Capture the cell that displays the provided text and extract its (x, y) central coordinate. 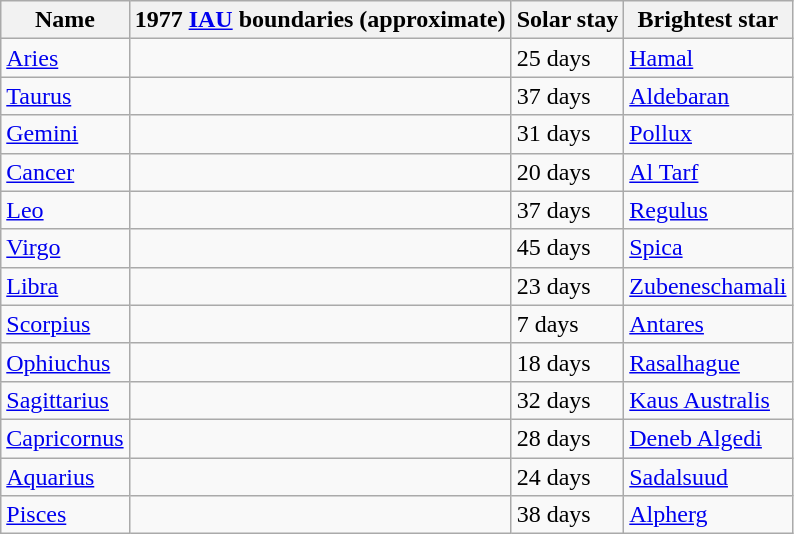
Rasalhague (708, 362)
Aquarius (65, 477)
Regulus (708, 210)
Spica (708, 248)
25 days (568, 58)
Capricornus (65, 438)
Kaus Australis (708, 400)
Scorpius (65, 324)
Antares (708, 324)
20 days (568, 172)
38 days (568, 515)
Pollux (708, 134)
32 days (568, 400)
Ophiuchus (65, 362)
Solar stay (568, 20)
Sadalsuud (708, 477)
Leo (65, 210)
Brightest star (708, 20)
Alpherg (708, 515)
Taurus (65, 96)
28 days (568, 438)
Virgo (65, 248)
7 days (568, 324)
Libra (65, 286)
Aries (65, 58)
Hamal (708, 58)
Deneb Algedi (708, 438)
24 days (568, 477)
Name (65, 20)
23 days (568, 286)
Gemini (65, 134)
18 days (568, 362)
Sagittarius (65, 400)
Pisces (65, 515)
Al Tarf (708, 172)
Cancer (65, 172)
45 days (568, 248)
Zubeneschamali (708, 286)
1977 IAU boundaries (approximate) (320, 20)
31 days (568, 134)
Aldebaran (708, 96)
